Locate the cell with the specified text and output its (X, Y) center coordinate. 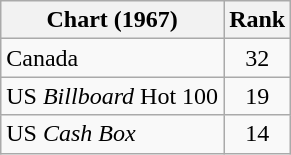
Chart (1967) (112, 20)
32 (258, 58)
Rank (258, 20)
US Cash Box (112, 134)
14 (258, 134)
US Billboard Hot 100 (112, 96)
Canada (112, 58)
19 (258, 96)
